For the text-containing cell, return its midpoint in (x, y) coordinate format. 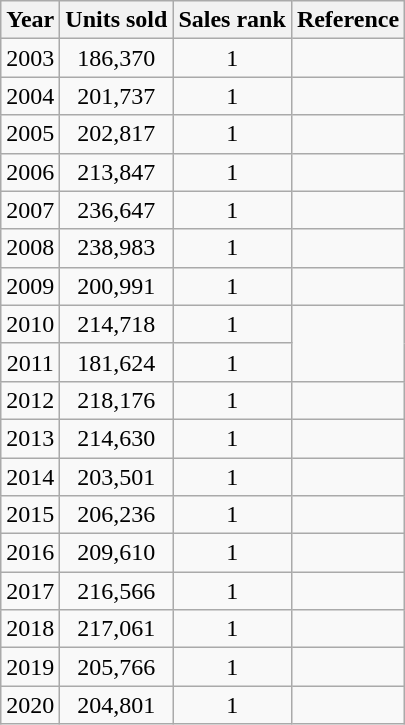
209,610 (116, 553)
181,624 (116, 362)
2020 (30, 705)
2008 (30, 248)
213,847 (116, 172)
2013 (30, 438)
Reference (348, 20)
2012 (30, 400)
2004 (30, 96)
2011 (30, 362)
218,176 (116, 400)
2005 (30, 134)
2003 (30, 58)
2009 (30, 286)
236,647 (116, 210)
202,817 (116, 134)
Year (30, 20)
217,061 (116, 629)
2014 (30, 477)
2010 (30, 324)
214,718 (116, 324)
2015 (30, 515)
205,766 (116, 667)
2017 (30, 591)
214,630 (116, 438)
2007 (30, 210)
2016 (30, 553)
204,801 (116, 705)
201,737 (116, 96)
Units sold (116, 20)
2006 (30, 172)
203,501 (116, 477)
Sales rank (232, 20)
2018 (30, 629)
2019 (30, 667)
206,236 (116, 515)
216,566 (116, 591)
186,370 (116, 58)
238,983 (116, 248)
200,991 (116, 286)
